Search for the cell housing the specified text and yield its (X, Y) center coordinate. 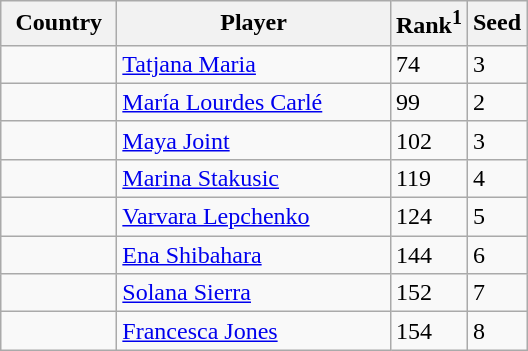
Player (254, 24)
119 (428, 178)
4 (496, 178)
102 (428, 140)
8 (496, 331)
Solana Sierra (254, 293)
Maya Joint (254, 140)
7 (496, 293)
Country (59, 24)
99 (428, 102)
Ena Shibahara (254, 255)
74 (428, 64)
María Lourdes Carlé (254, 102)
6 (496, 255)
Francesca Jones (254, 331)
124 (428, 217)
Rank1 (428, 24)
152 (428, 293)
Seed (496, 24)
Varvara Lepchenko (254, 217)
154 (428, 331)
Tatjana Maria (254, 64)
5 (496, 217)
144 (428, 255)
2 (496, 102)
Marina Stakusic (254, 178)
